Scan for the cell matching the given text and deliver its [x, y] coordinate at center. 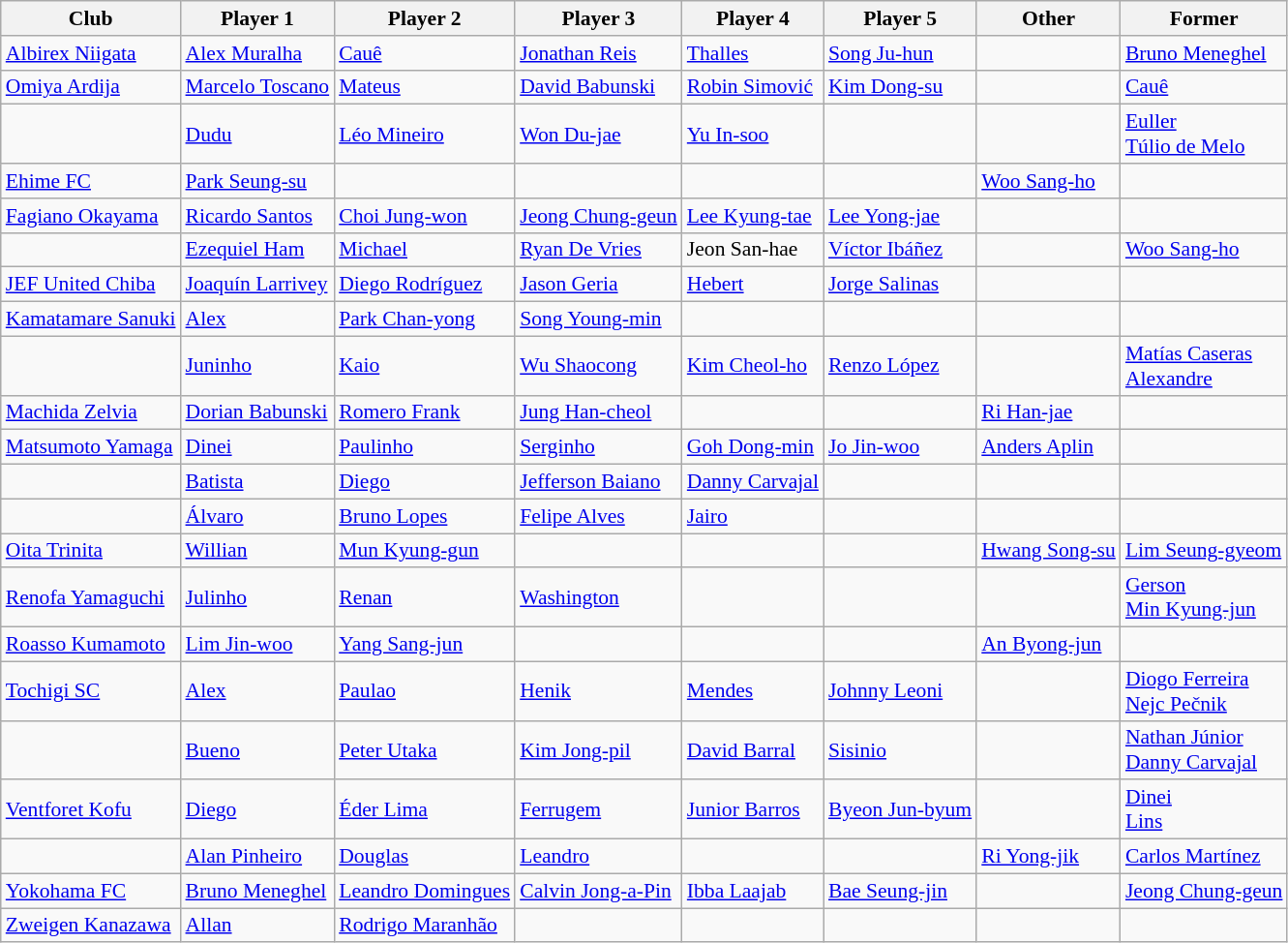
Danny Carvajal [753, 482]
Serginho [598, 447]
Ri Yong-jik [1049, 857]
Michael [424, 250]
Machida Zelvia [91, 412]
Yokohama FC [91, 891]
Ezequiel Ham [257, 250]
Player 3 [598, 18]
Jo Jin-woo [900, 447]
Julinho [257, 598]
Player 1 [257, 18]
Albirex Niigata [91, 53]
David Babunski [598, 87]
Song Young-min [598, 319]
Junior Barros [753, 809]
Alex Muralha [257, 53]
Diogo Ferreira Nejc Pečnik [1204, 691]
An Byong-jun [1049, 645]
Douglas [424, 857]
JEF United Chiba [91, 285]
Joaquín Larrivey [257, 285]
Jeon San-hae [753, 250]
Sisinio [900, 749]
Goh Dong-min [753, 447]
Víctor Ibáñez [900, 250]
Lee Yong-jae [900, 216]
Ferrugem [598, 809]
Yu In-soo [753, 134]
Leandro Domingues [424, 891]
Ventforet Kofu [91, 809]
Anders Aplin [1049, 447]
Marcelo Toscano [257, 87]
Bueno [257, 749]
Ehime FC [91, 181]
Dinei Lins [1204, 809]
Dorian Babunski [257, 412]
Matías Caseras Alexandre [1204, 366]
Rodrigo Maranhão [424, 926]
Paulinho [424, 447]
Lim Jin-woo [257, 645]
Player 4 [753, 18]
Kim Cheol-ho [753, 366]
Mendes [753, 691]
Peter Utaka [424, 749]
Lee Kyung-tae [753, 216]
Gerson Min Kyung-jun [1204, 598]
Jefferson Baiano [598, 482]
Bruno Lopes [424, 516]
Roasso Kumamoto [91, 645]
Ri Han-jae [1049, 412]
Thalles [753, 53]
Leandro [598, 857]
Fagiano Okayama [91, 216]
Dudu [257, 134]
Park Chan-yong [424, 319]
Hwang Song-su [1049, 551]
Renzo López [900, 366]
Matsumoto Yamaga [91, 447]
Allan [257, 926]
Alan Pinheiro [257, 857]
Carlos Martínez [1204, 857]
Ryan De Vries [598, 250]
Ricardo Santos [257, 216]
Kamatamare Sanuki [91, 319]
Calvin Jong-a-Pin [598, 891]
Kim Jong-pil [598, 749]
Song Ju-hun [900, 53]
Won Du-jae [598, 134]
Player 5 [900, 18]
Bae Seung-jin [900, 891]
Willian [257, 551]
Tochigi SC [91, 691]
Zweigen Kanazawa [91, 926]
Choi Jung-won [424, 216]
David Barral [753, 749]
Jonathan Reis [598, 53]
Nathan Júnior Danny Carvajal [1204, 749]
Álvaro [257, 516]
Robin Simović [753, 87]
Ibba Laajab [753, 891]
Henik [598, 691]
Player 2 [424, 18]
Wu Shaocong [598, 366]
Mun Kyung-gun [424, 551]
Diego Rodríguez [424, 285]
Renofa Yamaguchi [91, 598]
Felipe Alves [598, 516]
Renan [424, 598]
Jung Han-cheol [598, 412]
Washington [598, 598]
Hebert [753, 285]
Club [91, 18]
Mateus [424, 87]
Byeon Jun-byum [900, 809]
Jorge Salinas [900, 285]
Former [1204, 18]
Paulao [424, 691]
Yang Sang-jun [424, 645]
Léo Mineiro [424, 134]
Jason Geria [598, 285]
Dinei [257, 447]
Kaio [424, 366]
Lim Seung-gyeom [1204, 551]
Jairo [753, 516]
Juninho [257, 366]
Euller Túlio de Melo [1204, 134]
Park Seung-su [257, 181]
Batista [257, 482]
Éder Lima [424, 809]
Omiya Ardija [91, 87]
Oita Trinita [91, 551]
Kim Dong-su [900, 87]
Romero Frank [424, 412]
Other [1049, 18]
Johnny Leoni [900, 691]
